Locate the cell with the specified text and output its [x, y] center coordinate. 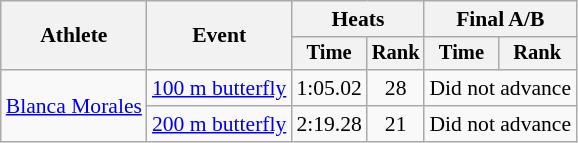
Blanca Morales [74, 106]
200 m butterfly [219, 124]
Athlete [74, 36]
21 [396, 124]
Heats [358, 19]
Event [219, 36]
28 [396, 88]
2:19.28 [328, 124]
1:05.02 [328, 88]
100 m butterfly [219, 88]
Final A/B [500, 19]
